Pinpoint the cell where the given text exists, returning its (x, y) midpoint coordinate. 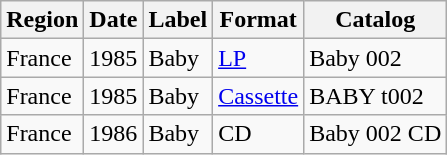
Baby 002 (376, 58)
1986 (114, 134)
Label (178, 20)
Catalog (376, 20)
Format (258, 20)
Cassette (258, 96)
Date (114, 20)
LP (258, 58)
BABY t002 (376, 96)
CD (258, 134)
Baby 002 CD (376, 134)
Region (42, 20)
